For the text-containing cell, return its midpoint in (X, Y) coordinate format. 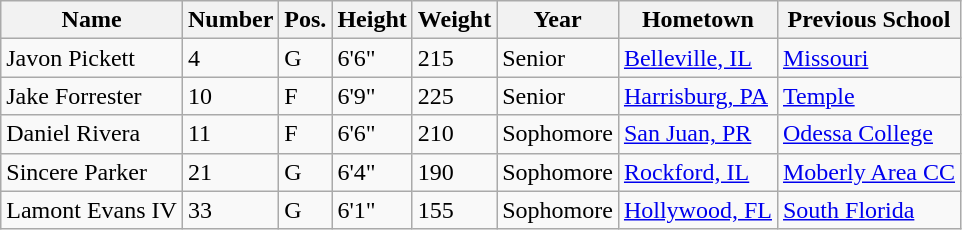
Number (230, 20)
Temple (868, 96)
San Juan, PR (698, 134)
Height (372, 20)
Hollywood, FL (698, 210)
190 (454, 172)
Pos. (306, 20)
Daniel Rivera (92, 134)
South Florida (868, 210)
Belleville, IL (698, 58)
Odessa College (868, 134)
155 (454, 210)
Name (92, 20)
Sincere Parker (92, 172)
6'4" (372, 172)
225 (454, 96)
Weight (454, 20)
11 (230, 134)
6'9" (372, 96)
6'1" (372, 210)
21 (230, 172)
Lamont Evans IV (92, 210)
Javon Pickett (92, 58)
Harrisburg, PA (698, 96)
33 (230, 210)
10 (230, 96)
Previous School (868, 20)
215 (454, 58)
4 (230, 58)
Missouri (868, 58)
Moberly Area CC (868, 172)
210 (454, 134)
Rockford, IL (698, 172)
Year (558, 20)
Hometown (698, 20)
Jake Forrester (92, 96)
